Identify which cell holds the provided text, then report its (X, Y) central coordinate. 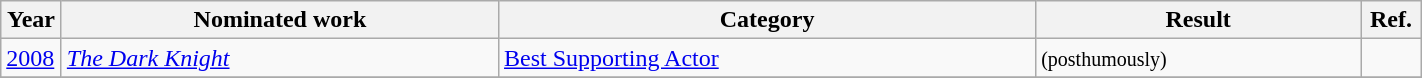
Year (32, 20)
Ref. (1392, 20)
The Dark Knight (280, 58)
Category (768, 20)
(posthumously) (1198, 58)
Nominated work (280, 20)
2008 (32, 58)
Best Supporting Actor (768, 58)
Result (1198, 20)
